Extract the [X, Y] coordinate from the center of the cell holding the provided text.  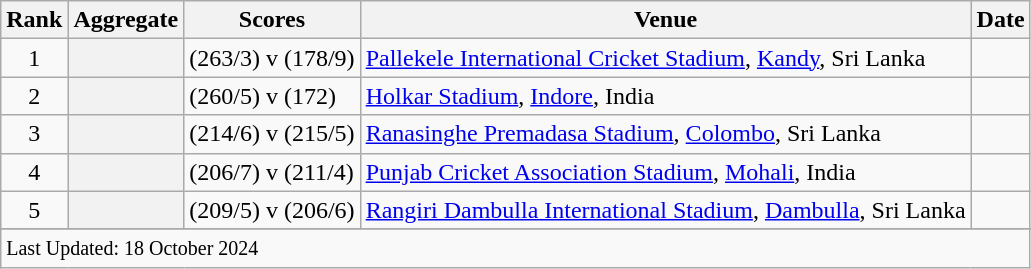
(209/5) v (206/6) [272, 210]
Venue [666, 20]
Last Updated: 18 October 2024 [516, 248]
2 [34, 96]
(263/3) v (178/9) [272, 58]
(206/7) v (211/4) [272, 172]
Holkar Stadium, Indore, India [666, 96]
Rangiri Dambulla International Stadium, Dambulla, Sri Lanka [666, 210]
Date [1000, 20]
(260/5) v (172) [272, 96]
Ranasinghe Premadasa Stadium, Colombo, Sri Lanka [666, 134]
Punjab Cricket Association Stadium, Mohali, India [666, 172]
Scores [272, 20]
3 [34, 134]
Pallekele International Cricket Stadium, Kandy, Sri Lanka [666, 58]
5 [34, 210]
Rank [34, 20]
1 [34, 58]
Aggregate [126, 20]
4 [34, 172]
(214/6) v (215/5) [272, 134]
